Capture the cell that displays the provided text and extract its [X, Y] central coordinate. 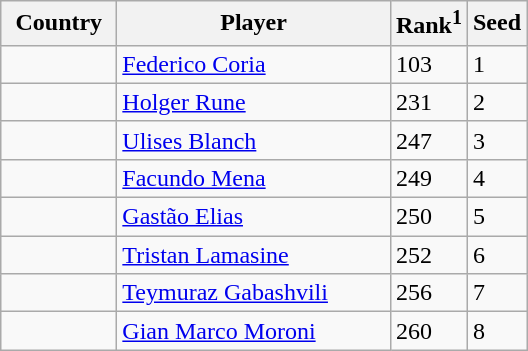
Seed [496, 24]
7 [496, 293]
5 [496, 217]
Gastão Elias [254, 217]
6 [496, 255]
103 [428, 64]
8 [496, 331]
260 [428, 331]
256 [428, 293]
247 [428, 140]
3 [496, 140]
Player [254, 24]
231 [428, 102]
Holger Rune [254, 102]
Teymuraz Gabashvili [254, 293]
249 [428, 178]
4 [496, 178]
Federico Coria [254, 64]
Country [59, 24]
Tristan Lamasine [254, 255]
250 [428, 217]
Rank1 [428, 24]
1 [496, 64]
Facundo Mena [254, 178]
Ulises Blanch [254, 140]
2 [496, 102]
Gian Marco Moroni [254, 331]
252 [428, 255]
